Locate the cell with the specified text and output its (X, Y) center coordinate. 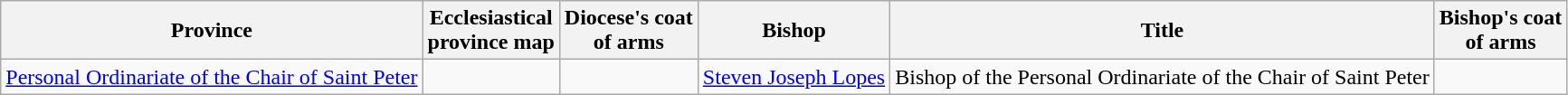
Province (212, 31)
Bishop (794, 31)
Ecclesiastical province map (490, 31)
Personal Ordinariate of the Chair of Saint Peter (212, 77)
Bishop's coatof arms (1500, 31)
Title (1163, 31)
Diocese's coatof arms (628, 31)
Steven Joseph Lopes (794, 77)
Bishop of the Personal Ordinariate of the Chair of Saint Peter (1163, 77)
